Output the (X, Y) coordinate of the center of the cell containing the given text.  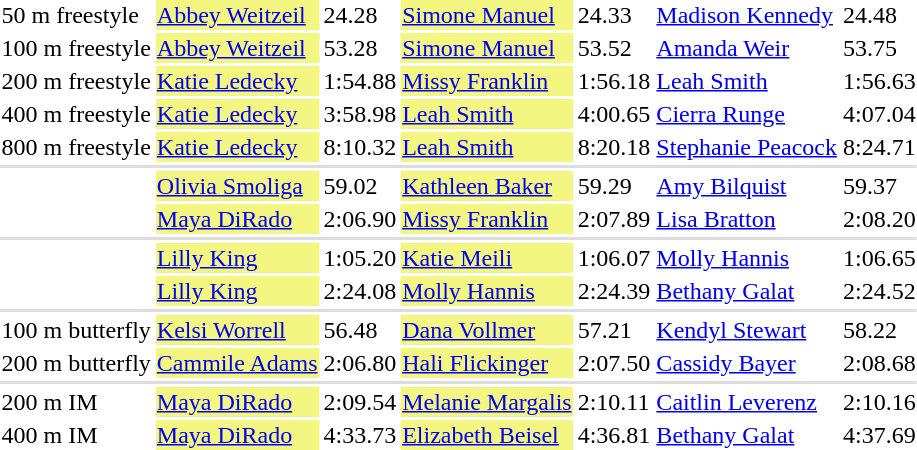
Dana Vollmer (488, 330)
8:10.32 (360, 147)
2:10.11 (614, 402)
2:08.20 (879, 219)
24.28 (360, 15)
24.33 (614, 15)
2:06.80 (360, 363)
200 m butterfly (76, 363)
100 m butterfly (76, 330)
59.29 (614, 186)
58.22 (879, 330)
2:24.08 (360, 291)
4:00.65 (614, 114)
4:33.73 (360, 435)
53.75 (879, 48)
Amy Bilquist (747, 186)
Stephanie Peacock (747, 147)
59.37 (879, 186)
1:05.20 (360, 258)
2:06.90 (360, 219)
4:37.69 (879, 435)
50 m freestyle (76, 15)
800 m freestyle (76, 147)
24.48 (879, 15)
Caitlin Leverenz (747, 402)
Madison Kennedy (747, 15)
Cammile Adams (237, 363)
56.48 (360, 330)
53.52 (614, 48)
Hali Flickinger (488, 363)
59.02 (360, 186)
Cassidy Bayer (747, 363)
57.21 (614, 330)
Lisa Bratton (747, 219)
1:54.88 (360, 81)
8:20.18 (614, 147)
1:56.63 (879, 81)
3:58.98 (360, 114)
1:06.07 (614, 258)
2:24.52 (879, 291)
Katie Meili (488, 258)
Kendyl Stewart (747, 330)
4:07.04 (879, 114)
100 m freestyle (76, 48)
Amanda Weir (747, 48)
Cierra Runge (747, 114)
2:10.16 (879, 402)
2:07.50 (614, 363)
4:36.81 (614, 435)
2:08.68 (879, 363)
2:07.89 (614, 219)
Elizabeth Beisel (488, 435)
2:09.54 (360, 402)
Olivia Smoliga (237, 186)
200 m IM (76, 402)
Kelsi Worrell (237, 330)
400 m freestyle (76, 114)
1:56.18 (614, 81)
1:06.65 (879, 258)
8:24.71 (879, 147)
53.28 (360, 48)
Kathleen Baker (488, 186)
2:24.39 (614, 291)
200 m freestyle (76, 81)
400 m IM (76, 435)
Melanie Margalis (488, 402)
